Identify which cell holds the provided text, then report its (X, Y) central coordinate. 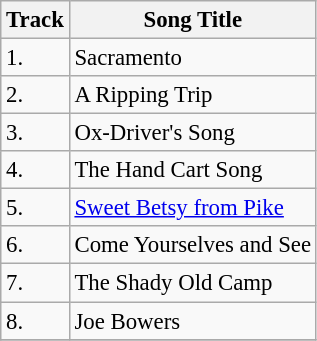
2. (35, 95)
Sweet Betsy from Pike (192, 208)
4. (35, 170)
A Ripping Trip (192, 95)
Come Yourselves and See (192, 245)
1. (35, 58)
5. (35, 208)
3. (35, 133)
6. (35, 245)
The Shady Old Camp (192, 283)
8. (35, 321)
7. (35, 283)
Track (35, 20)
Ox-Driver's Song (192, 133)
Sacramento (192, 58)
Song Title (192, 20)
Joe Bowers (192, 321)
The Hand Cart Song (192, 170)
